Scan for the cell matching the given text and deliver its [X, Y] coordinate at center. 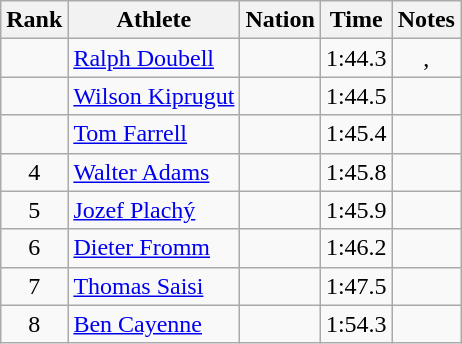
1:47.5 [356, 286]
Time [356, 20]
Notes [426, 20]
Ralph Doubell [154, 58]
1:44.3 [356, 58]
1:45.9 [356, 210]
1:45.4 [356, 134]
8 [34, 324]
Nation [280, 20]
Wilson Kiprugut [154, 96]
Rank [34, 20]
Tom Farrell [154, 134]
Dieter Fromm [154, 248]
1:45.8 [356, 172]
1:54.3 [356, 324]
Jozef Plachý [154, 210]
Thomas Saisi [154, 286]
Walter Adams [154, 172]
Ben Cayenne [154, 324]
, [426, 58]
7 [34, 286]
Athlete [154, 20]
1:44.5 [356, 96]
5 [34, 210]
4 [34, 172]
1:46.2 [356, 248]
6 [34, 248]
